Determine the (X, Y) coordinate at the center of the cell enclosing the given text.  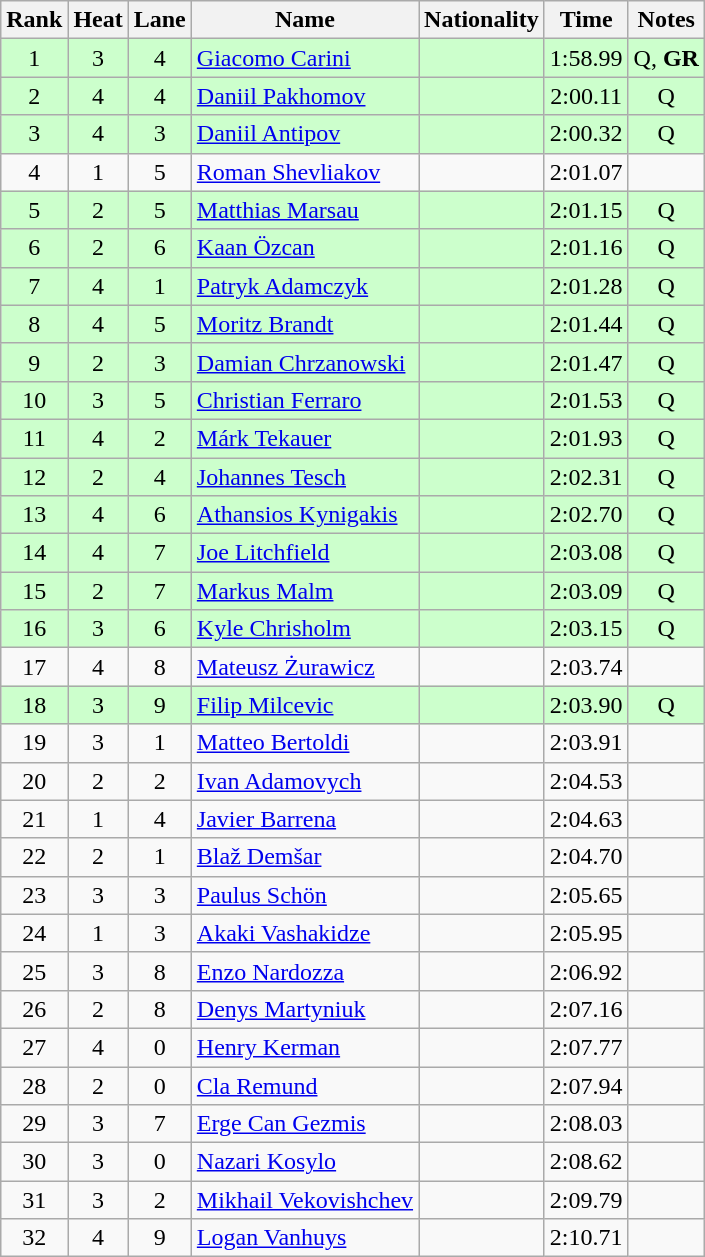
Matteo Bertoldi (304, 743)
2:02.70 (586, 515)
2:03.90 (586, 705)
Denys Martyniuk (304, 1009)
27 (34, 1047)
Daniil Pakhomov (304, 96)
2:08.62 (586, 1162)
16 (34, 629)
18 (34, 705)
Q, GR (666, 58)
2:07.77 (586, 1047)
Paulus Schön (304, 895)
Joe Litchfield (304, 553)
2:05.95 (586, 933)
2:03.08 (586, 553)
2:03.74 (586, 667)
Javier Barrena (304, 819)
Damian Chrzanowski (304, 362)
Blaž Demšar (304, 857)
Kyle Chrisholm (304, 629)
2:01.15 (586, 210)
Logan Vanhuys (304, 1238)
Lane (160, 20)
2:04.70 (586, 857)
Nationality (482, 20)
Name (304, 20)
Markus Malm (304, 591)
Heat (98, 20)
20 (34, 781)
2:01.07 (586, 172)
22 (34, 857)
25 (34, 971)
Mikhail Vekovishchev (304, 1200)
2:03.15 (586, 629)
11 (34, 438)
Mateusz Żurawicz (304, 667)
Roman Shevliakov (304, 172)
30 (34, 1162)
Patryk Adamczyk (304, 286)
Henry Kerman (304, 1047)
13 (34, 515)
2:01.28 (586, 286)
2:04.63 (586, 819)
Akaki Vashakidze (304, 933)
10 (34, 400)
14 (34, 553)
23 (34, 895)
Kaan Özcan (304, 248)
2:00.11 (586, 96)
Ivan Adamovych (304, 781)
Nazari Kosylo (304, 1162)
15 (34, 591)
2:02.31 (586, 477)
Giacomo Carini (304, 58)
32 (34, 1238)
2:07.16 (586, 1009)
2:04.53 (586, 781)
Cla Remund (304, 1085)
Time (586, 20)
17 (34, 667)
2:10.71 (586, 1238)
Rank (34, 20)
Enzo Nardozza (304, 971)
2:07.94 (586, 1085)
Matthias Marsau (304, 210)
2:00.32 (586, 134)
21 (34, 819)
26 (34, 1009)
2:01.47 (586, 362)
24 (34, 933)
1:58.99 (586, 58)
2:09.79 (586, 1200)
Athansios Kynigakis (304, 515)
2:03.09 (586, 591)
Notes (666, 20)
2:01.93 (586, 438)
31 (34, 1200)
Márk Tekauer (304, 438)
29 (34, 1124)
2:01.44 (586, 324)
Christian Ferraro (304, 400)
Erge Can Gezmis (304, 1124)
2:01.53 (586, 400)
12 (34, 477)
Filip Milcevic (304, 705)
2:08.03 (586, 1124)
Johannes Tesch (304, 477)
2:06.92 (586, 971)
Moritz Brandt (304, 324)
2:01.16 (586, 248)
19 (34, 743)
2:03.91 (586, 743)
Daniil Antipov (304, 134)
28 (34, 1085)
2:05.65 (586, 895)
